Return the [x, y] coordinate for the center point of the cell that contains the specified text.  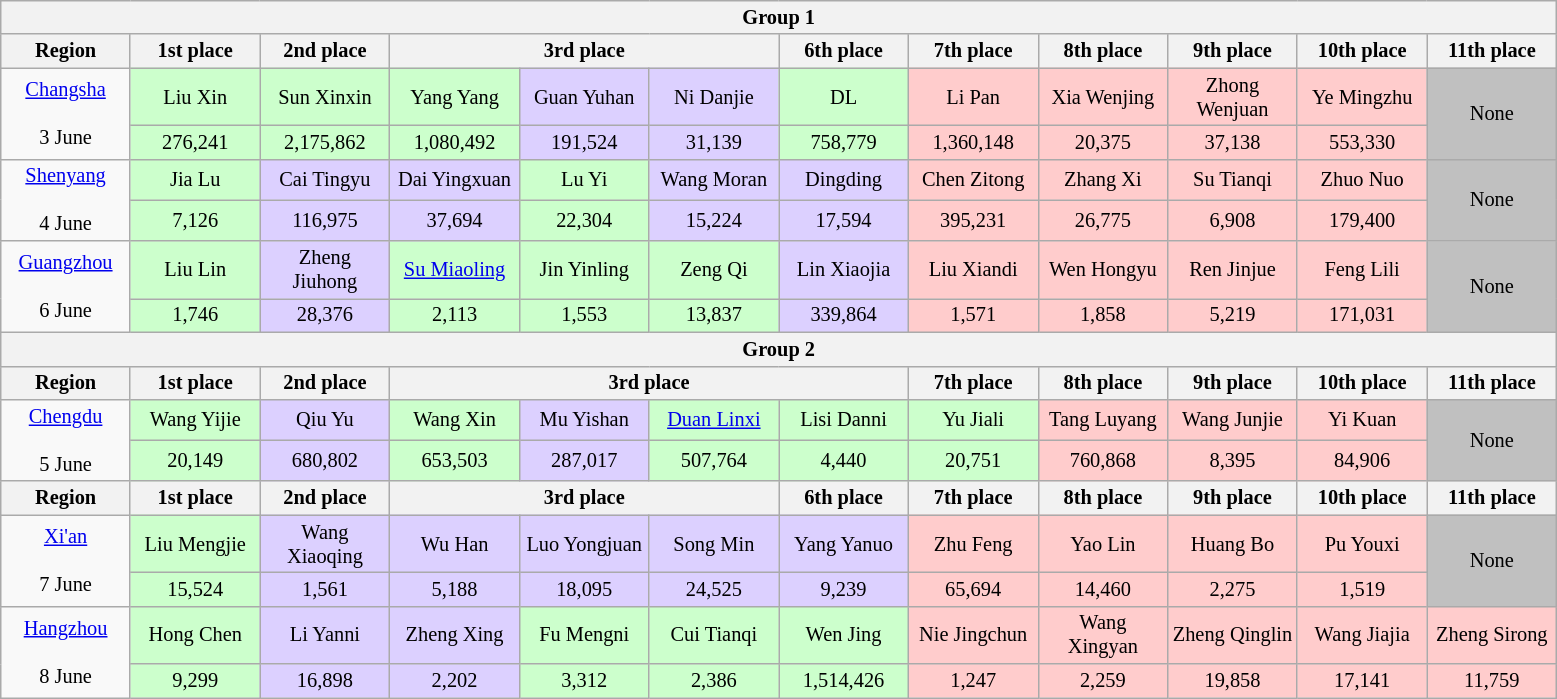
Yang Yanuo [844, 544]
Wang Junjie [1233, 420]
22,304 [584, 220]
1,553 [584, 315]
Li Yanni [325, 635]
1,514,426 [844, 681]
Zheng Xing [455, 635]
Liu Xiandi [973, 270]
Chengdu5 June [66, 440]
17,594 [844, 220]
8,395 [1233, 460]
Ni Danjie [714, 97]
Jia Lu [195, 180]
Su Miaoling [455, 270]
9,239 [844, 589]
191,524 [584, 142]
2,113 [455, 315]
Xi'an7 June [66, 560]
16,898 [325, 681]
1,519 [1362, 589]
Jin Yinling [584, 270]
Chen Zitong [973, 180]
9,299 [195, 681]
Group 2 [779, 349]
171,031 [1362, 315]
3,312 [584, 681]
Hong Chen [195, 635]
1,746 [195, 315]
Zheng Qinglin [1233, 635]
20,751 [973, 460]
31,139 [714, 142]
760,868 [1103, 460]
19,858 [1233, 681]
Wang Jiajia [1362, 635]
553,330 [1362, 142]
84,906 [1362, 460]
Wang Xiaoqing [325, 544]
1,247 [973, 681]
2,202 [455, 681]
653,503 [455, 460]
Fu Mengni [584, 635]
Yu Jiali [973, 420]
Yi Kuan [1362, 420]
Lisi Danni [844, 420]
17,141 [1362, 681]
Wen Hongyu [1103, 270]
Yang Yang [455, 97]
5,219 [1233, 315]
5,188 [455, 589]
1,571 [973, 315]
18,095 [584, 589]
Wang Xingyan [1103, 635]
Wang Xin [455, 420]
Huang Bo [1233, 544]
758,779 [844, 142]
Zhang Xi [1103, 180]
Ye Mingzhu [1362, 97]
11,759 [1492, 681]
Ren Jinjue [1233, 270]
Song Min [714, 544]
37,694 [455, 220]
2,175,862 [325, 142]
1,561 [325, 589]
Wang Moran [714, 180]
Group 1 [779, 17]
Zhuo Nuo [1362, 180]
Liu Xin [195, 97]
1,360,148 [973, 142]
15,524 [195, 589]
26,775 [1103, 220]
2,386 [714, 681]
Feng Lili [1362, 270]
507,764 [714, 460]
DL [844, 97]
24,525 [714, 589]
Lu Yi [584, 180]
Guangzhou6 June [66, 286]
Su Tianqi [1233, 180]
Zhu Feng [973, 544]
2,275 [1233, 589]
Cui Tianqi [714, 635]
Dingding [844, 180]
339,864 [844, 315]
20,149 [195, 460]
Zeng Qi [714, 270]
Tang Luyang [1103, 420]
Guan Yuhan [584, 97]
116,975 [325, 220]
65,694 [973, 589]
Dai Yingxuan [455, 180]
Liu Mengjie [195, 544]
Lin Xiaojia [844, 270]
Wu Han [455, 544]
1,858 [1103, 315]
13,837 [714, 315]
Sun Xinxin [325, 97]
Xia Wenjing [1103, 97]
Wang Yijie [195, 420]
4,440 [844, 460]
1,080,492 [455, 142]
Li Pan [973, 97]
20,375 [1103, 142]
287,017 [584, 460]
2,259 [1103, 681]
6,908 [1233, 220]
Zheng Jiuhong [325, 270]
179,400 [1362, 220]
37,138 [1233, 142]
395,231 [973, 220]
Changsha3 June [66, 114]
Duan Linxi [714, 420]
Liu Lin [195, 270]
276,241 [195, 142]
28,376 [325, 315]
Pu Youxi [1362, 544]
Mu Yishan [584, 420]
Hangzhou8 June [66, 652]
14,460 [1103, 589]
Nie Jingchun [973, 635]
Luo Yongjuan [584, 544]
15,224 [714, 220]
Zheng Sirong [1492, 635]
Wen Jing [844, 635]
680,802 [325, 460]
Yao Lin [1103, 544]
7,126 [195, 220]
Cai Tingyu [325, 180]
Qiu Yu [325, 420]
Shenyang4 June [66, 200]
Zhong Wenjuan [1233, 97]
